Search for the cell housing the specified text and yield its [x, y] center coordinate. 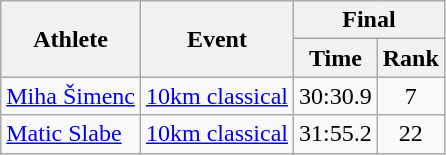
30:30.9 [335, 96]
Athlete [71, 39]
7 [410, 96]
Matic Slabe [71, 134]
Rank [410, 58]
Event [216, 39]
Miha Šimenc [71, 96]
22 [410, 134]
Final [368, 20]
Time [335, 58]
31:55.2 [335, 134]
